Return [X, Y] of the center of cell containing provided text 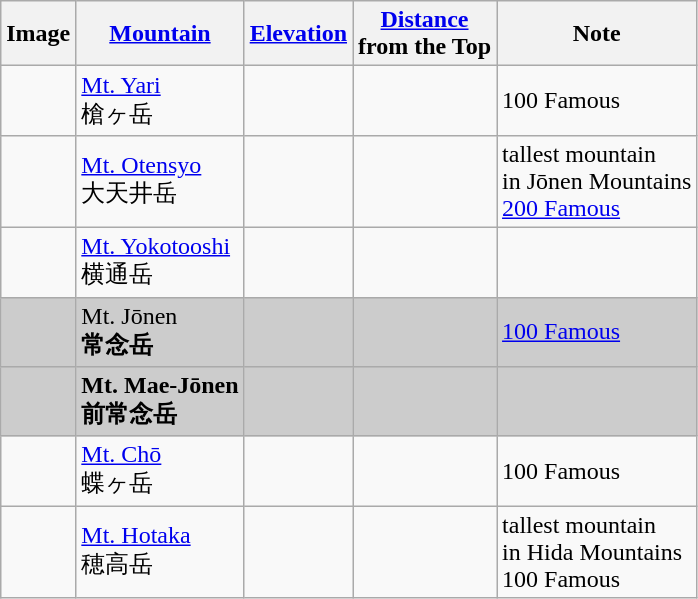
tallest mountainin Jōnen Mountains200 Famous [597, 181]
Mt. Yokotooshi横通岳 [160, 262]
Image [38, 34]
Mountain [160, 34]
Distancefrom the Top [425, 34]
Mt. Otensyo大天井岳 [160, 181]
Mt. Yari槍ヶ岳 [160, 101]
Note [597, 34]
Elevation [298, 34]
Mt. Mae-Jōnen前常念岳 [160, 402]
tallest mountainin Hida Mountains100 Famous [597, 552]
Mt. Jōnen常念岳 [160, 332]
Mt. Hotaka穂高岳 [160, 552]
Mt. Chō蝶ヶ岳 [160, 471]
